Scan for the cell matching the given text and deliver its [X, Y] coordinate at center. 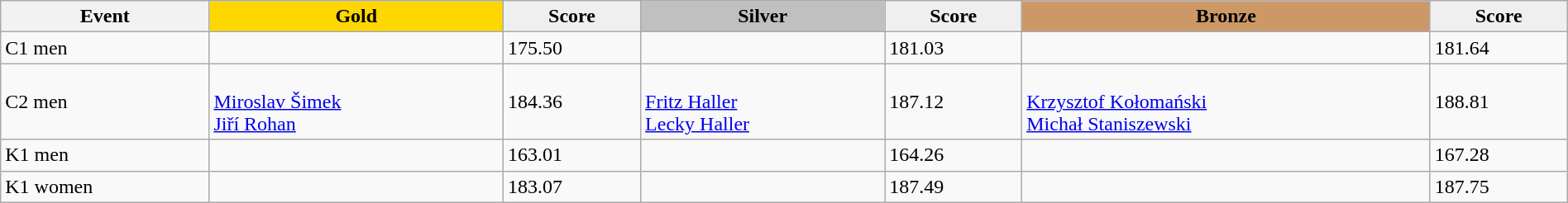
187.75 [1499, 186]
K1 men [105, 155]
175.50 [572, 48]
187.49 [954, 186]
167.28 [1499, 155]
Gold [356, 17]
181.64 [1499, 48]
C2 men [105, 101]
188.81 [1499, 101]
Miroslav ŠimekJiří Rohan [356, 101]
163.01 [572, 155]
C1 men [105, 48]
181.03 [954, 48]
K1 women [105, 186]
Fritz HallerLecky Haller [762, 101]
Silver [762, 17]
Bronze [1226, 17]
Event [105, 17]
184.36 [572, 101]
Krzysztof KołomańskiMichał Staniszewski [1226, 101]
164.26 [954, 155]
183.07 [572, 186]
187.12 [954, 101]
